Identify which cell holds the provided text, then report its [X, Y] central coordinate. 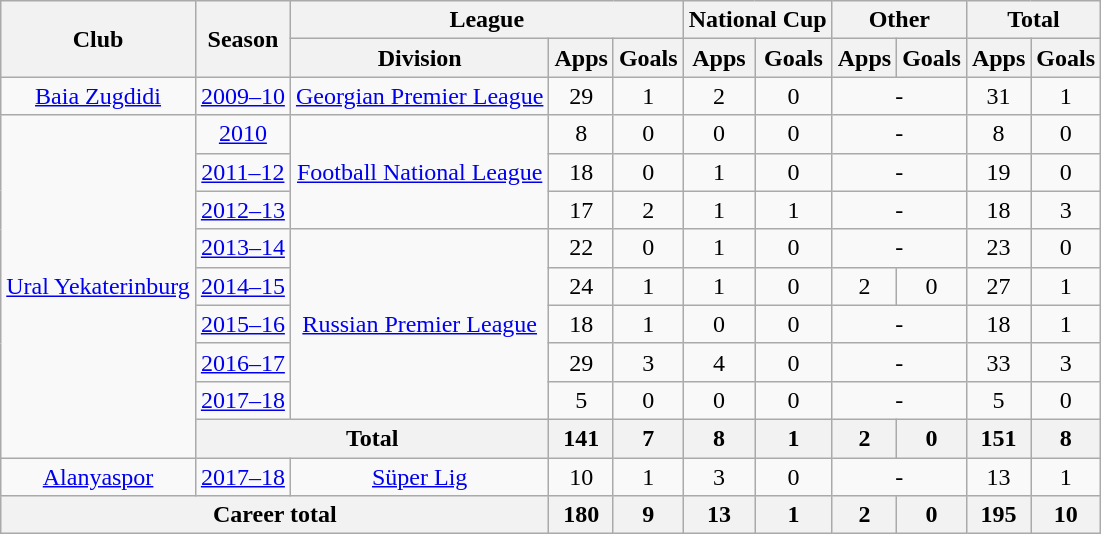
4 [719, 362]
23 [998, 248]
180 [581, 515]
League [486, 20]
Other [899, 20]
Ural Yekaterinburg [98, 286]
151 [998, 438]
195 [998, 515]
31 [998, 96]
9 [648, 515]
24 [581, 286]
19 [998, 172]
2015–16 [242, 324]
Süper Lig [420, 477]
National Cup [758, 20]
27 [998, 286]
Division [420, 58]
2012–13 [242, 210]
Baia Zugdidi [98, 96]
33 [998, 362]
2016–17 [242, 362]
17 [581, 210]
2013–14 [242, 248]
22 [581, 248]
2009–10 [242, 96]
Football National League [420, 172]
2014–15 [242, 286]
Club [98, 39]
2010 [242, 134]
141 [581, 438]
Alanyaspor [98, 477]
Russian Premier League [420, 324]
2011–12 [242, 172]
Career total [275, 515]
Season [242, 39]
7 [648, 438]
Georgian Premier League [420, 96]
